Search for the cell housing the specified text and yield its (x, y) center coordinate. 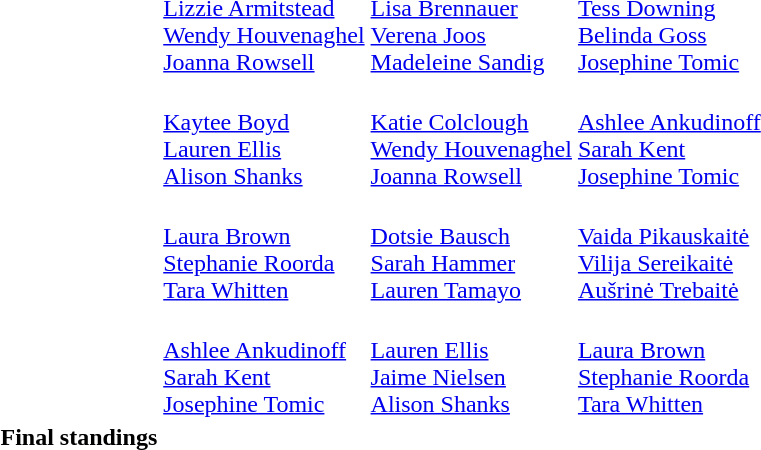
Ashlee AnkudinoffSarah KentJosephine Tomic (264, 364)
Katie ColcloughWendy HouvenaghelJoanna Rowsell (471, 136)
Kaytee BoydLauren EllisAlison Shanks (264, 136)
Dotsie BauschSarah HammerLauren Tamayo (471, 250)
Laura BrownStephanie RoordaTara Whitten (264, 250)
Lauren EllisJaime NielsenAlison Shanks (471, 364)
